From the cell containing the given text, extract its center point as (X, Y) coordinate. 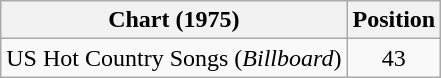
Chart (1975) (174, 20)
Position (394, 20)
US Hot Country Songs (Billboard) (174, 58)
43 (394, 58)
